Determine the (x, y) coordinate at the center of the cell enclosing the given text.  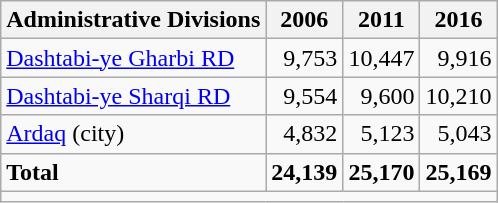
10,210 (458, 96)
Dashtabi-ye Gharbi RD (134, 58)
5,123 (382, 134)
24,139 (304, 172)
Ardaq (city) (134, 134)
9,916 (458, 58)
10,447 (382, 58)
Dashtabi-ye Sharqi RD (134, 96)
9,753 (304, 58)
25,169 (458, 172)
9,554 (304, 96)
Total (134, 172)
9,600 (382, 96)
2006 (304, 20)
Administrative Divisions (134, 20)
25,170 (382, 172)
5,043 (458, 134)
2016 (458, 20)
2011 (382, 20)
4,832 (304, 134)
